Extract the (X, Y) coordinate from the center of the cell holding the provided text.  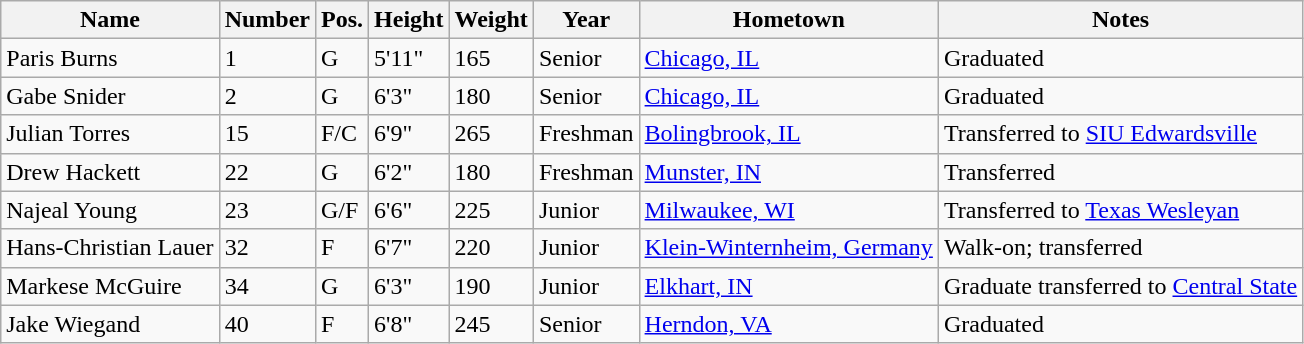
6'9" (409, 134)
Hans-Christian Lauer (110, 248)
6'7" (409, 248)
Notes (1120, 20)
6'2" (409, 172)
6'6" (409, 210)
Jake Wiegand (110, 324)
5'11" (409, 58)
165 (491, 58)
265 (491, 134)
Bolingbrook, IL (788, 134)
G/F (342, 210)
Height (409, 20)
1 (267, 58)
Drew Hackett (110, 172)
Paris Burns (110, 58)
Julian Torres (110, 134)
190 (491, 286)
22 (267, 172)
Hometown (788, 20)
Milwaukee, WI (788, 210)
6'8" (409, 324)
Number (267, 20)
Herndon, VA (788, 324)
40 (267, 324)
Graduate transferred to Central State (1120, 286)
Weight (491, 20)
Klein-Winternheim, Germany (788, 248)
220 (491, 248)
Markese McGuire (110, 286)
Elkhart, IN (788, 286)
Transferred to Texas Wesleyan (1120, 210)
Gabe Snider (110, 96)
Walk-on; transferred (1120, 248)
Najeal Young (110, 210)
2 (267, 96)
Pos. (342, 20)
Name (110, 20)
225 (491, 210)
15 (267, 134)
Year (586, 20)
23 (267, 210)
245 (491, 324)
Transferred (1120, 172)
34 (267, 286)
Munster, IN (788, 172)
Transferred to SIU Edwardsville (1120, 134)
32 (267, 248)
F/C (342, 134)
